From the cell containing the given text, extract its center point as [x, y] coordinate. 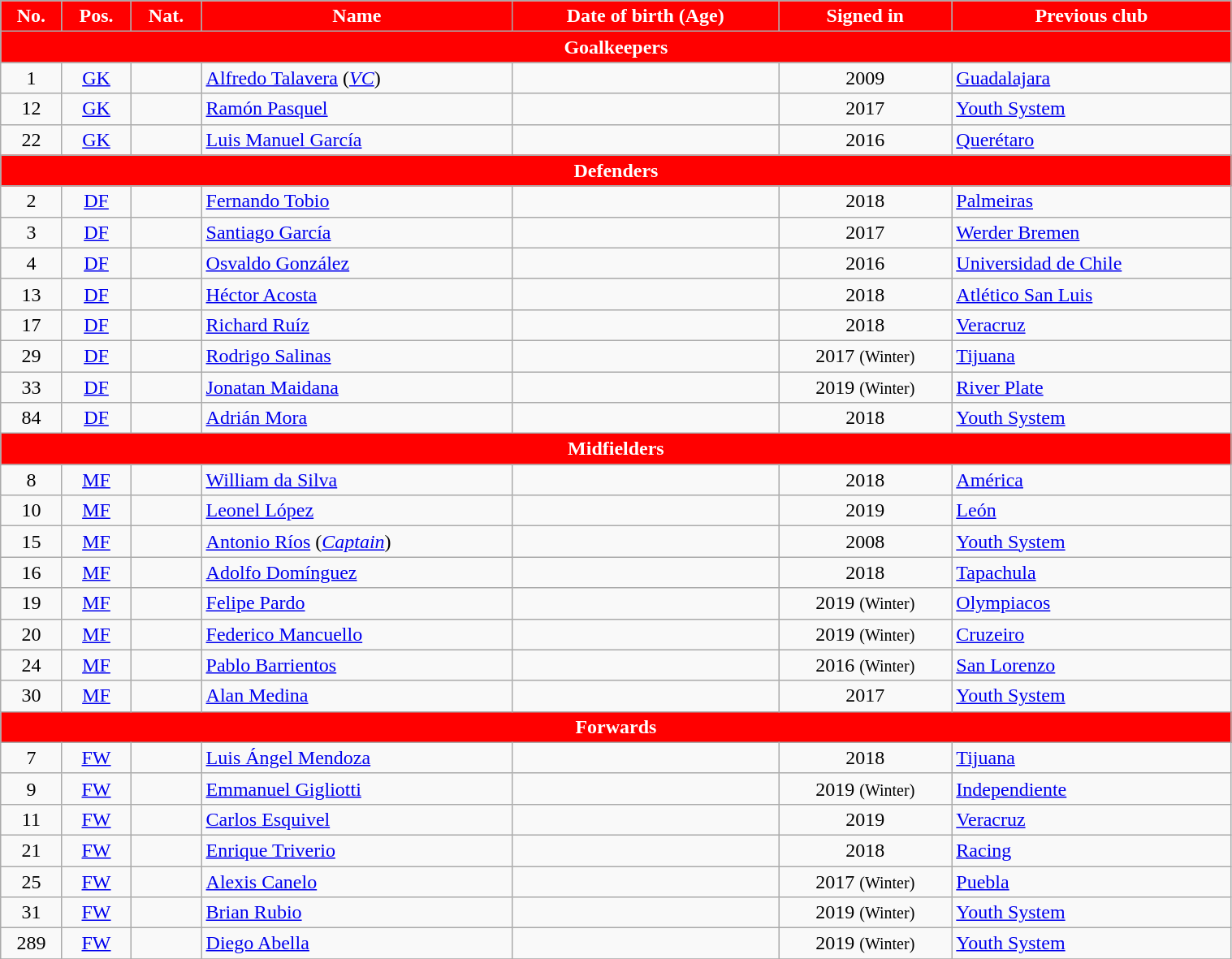
Midfielders [616, 449]
Universidad de Chile [1092, 263]
4 [31, 263]
Emmanuel Gigliotti [357, 788]
25 [31, 881]
Olympiacos [1092, 603]
84 [31, 418]
2 [31, 201]
Leonel López [357, 511]
Brian Rubio [357, 913]
21 [31, 850]
River Plate [1092, 387]
Richard Ruíz [357, 325]
Federico Mancuello [357, 634]
3 [31, 232]
7 [31, 758]
10 [31, 511]
16 [31, 572]
William da Silva [357, 480]
Luis Ángel Mendoza [357, 758]
33 [31, 387]
Jonatan Maidana [357, 387]
Luis Manuel García [357, 140]
Carlos Esquivel [357, 819]
289 [31, 944]
Date of birth (Age) [646, 16]
Atlético San Luis [1092, 294]
Pos. [96, 16]
Signed in [866, 16]
Adrián Mora [357, 418]
8 [31, 480]
Rodrigo Salinas [357, 356]
Werder Bremen [1092, 232]
Antonio Ríos (Captain) [357, 542]
2016 (Winter) [866, 665]
Enrique Triverio [357, 850]
29 [31, 356]
Fernando Tobio [357, 201]
Alexis Canelo [357, 881]
24 [31, 665]
Santiago García [357, 232]
9 [31, 788]
Pablo Barrientos [357, 665]
Forwards [616, 727]
Tapachula [1092, 572]
León [1092, 511]
22 [31, 140]
2009 [866, 78]
Felipe Pardo [357, 603]
Cruzeiro [1092, 634]
20 [31, 634]
Diego Abella [357, 944]
Previous club [1092, 16]
Guadalajara [1092, 78]
30 [31, 696]
Alan Medina [357, 696]
Alfredo Talavera (VC) [357, 78]
Adolfo Domínguez [357, 572]
2008 [866, 542]
Nat. [166, 16]
Racing [1092, 850]
Ramón Pasquel [357, 109]
San Lorenzo [1092, 665]
Goalkeepers [616, 47]
13 [31, 294]
No. [31, 16]
Name [357, 16]
Héctor Acosta [357, 294]
Querétaro [1092, 140]
17 [31, 325]
Palmeiras [1092, 201]
19 [31, 603]
15 [31, 542]
Puebla [1092, 881]
Defenders [616, 171]
1 [31, 78]
Independiente [1092, 788]
América [1092, 480]
31 [31, 913]
Osvaldo González [357, 263]
12 [31, 109]
11 [31, 819]
